Capture the cell that displays the provided text and extract its [x, y] central coordinate. 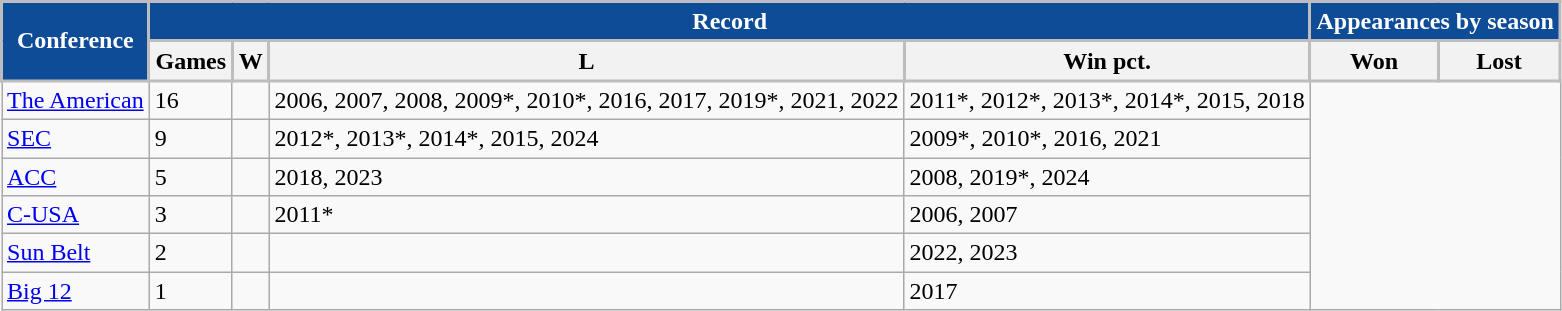
Appearances by season [1435, 22]
C-USA [76, 215]
2008, 2019*, 2024 [1107, 177]
2012*, 2013*, 2014*, 2015, 2024 [586, 138]
Win pct. [1107, 61]
SEC [76, 138]
Sun Belt [76, 253]
2006, 2007 [1107, 215]
Games [190, 61]
2009*, 2010*, 2016, 2021 [1107, 138]
1 [190, 291]
2018, 2023 [586, 177]
L [586, 61]
Won [1374, 61]
ACC [76, 177]
Lost [1499, 61]
2017 [1107, 291]
2011* [586, 215]
2006, 2007, 2008, 2009*, 2010*, 2016, 2017, 2019*, 2021, 2022 [586, 100]
9 [190, 138]
5 [190, 177]
W [250, 61]
Record [730, 22]
3 [190, 215]
2 [190, 253]
16 [190, 100]
Conference [76, 42]
2011*, 2012*, 2013*, 2014*, 2015, 2018 [1107, 100]
2022, 2023 [1107, 253]
The American [76, 100]
Big 12 [76, 291]
